For the text-containing cell, return its midpoint in (X, Y) coordinate format. 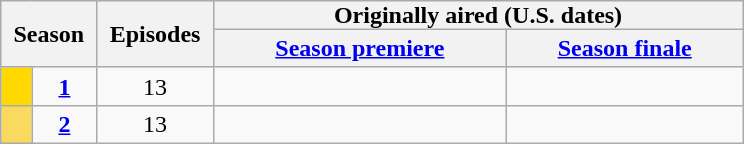
Episodes (155, 34)
1 (64, 86)
Season (49, 34)
Season finale (625, 48)
Season premiere (360, 48)
2 (64, 124)
Originally aired (U.S. dates) (478, 15)
